Detect which cell encompasses the target text, then output its [X, Y] center coordinate. 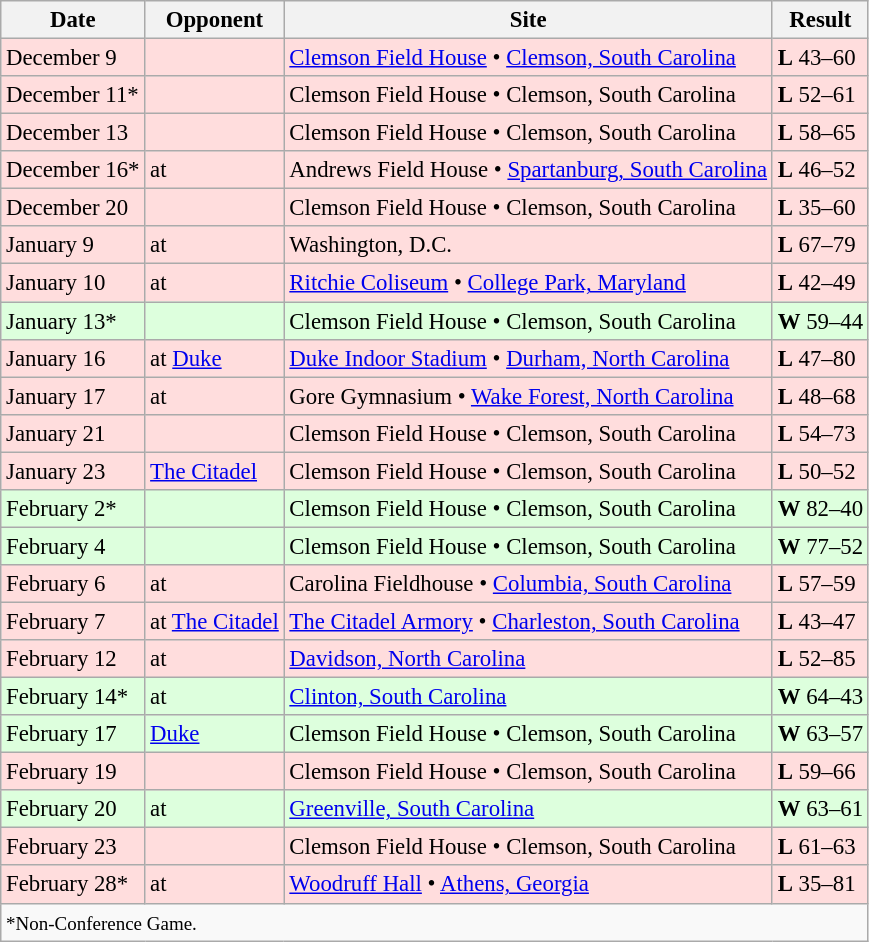
Opponent [214, 20]
Gore Gymnasium • Wake Forest, North Carolina [528, 396]
L 61–63 [820, 847]
Woodruff Hall • Athens, Georgia [528, 885]
January 10 [73, 283]
L 43–60 [820, 58]
at Duke [214, 358]
December 16* [73, 170]
L 52–61 [820, 95]
W 59–44 [820, 321]
Date [73, 20]
December 9 [73, 58]
W 63–57 [820, 734]
Davidson, North Carolina [528, 659]
L 42–49 [820, 283]
February 12 [73, 659]
January 21 [73, 433]
February 17 [73, 734]
The Citadel Armory • Charleston, South Carolina [528, 621]
February 23 [73, 847]
L 48–68 [820, 396]
February 2* [73, 509]
February 6 [73, 584]
Washington, D.C. [528, 245]
L 59–66 [820, 772]
Greenville, South Carolina [528, 809]
December 11* [73, 95]
W 63–61 [820, 809]
Site [528, 20]
Duke [214, 734]
L 43–47 [820, 621]
Result [820, 20]
at The Citadel [214, 621]
January 13* [73, 321]
L 35–60 [820, 208]
L 52–85 [820, 659]
Duke Indoor Stadium • Durham, North Carolina [528, 358]
L 50–52 [820, 471]
January 23 [73, 471]
L 46–52 [820, 170]
L 54–73 [820, 433]
February 7 [73, 621]
W 77–52 [820, 546]
December 13 [73, 133]
January 9 [73, 245]
Carolina Fieldhouse • Columbia, South Carolina [528, 584]
February 19 [73, 772]
January 17 [73, 396]
February 14* [73, 697]
L 35–81 [820, 885]
January 16 [73, 358]
*Non-Conference Game. [435, 922]
W 64–43 [820, 697]
L 58–65 [820, 133]
L 67–79 [820, 245]
W 82–40 [820, 509]
Clinton, South Carolina [528, 697]
The Citadel [214, 471]
L 57–59 [820, 584]
Andrews Field House • Spartanburg, South Carolina [528, 170]
December 20 [73, 208]
February 28* [73, 885]
Ritchie Coliseum • College Park, Maryland [528, 283]
February 4 [73, 546]
L 47–80 [820, 358]
February 20 [73, 809]
